Return (x, y) of the center of cell containing provided text 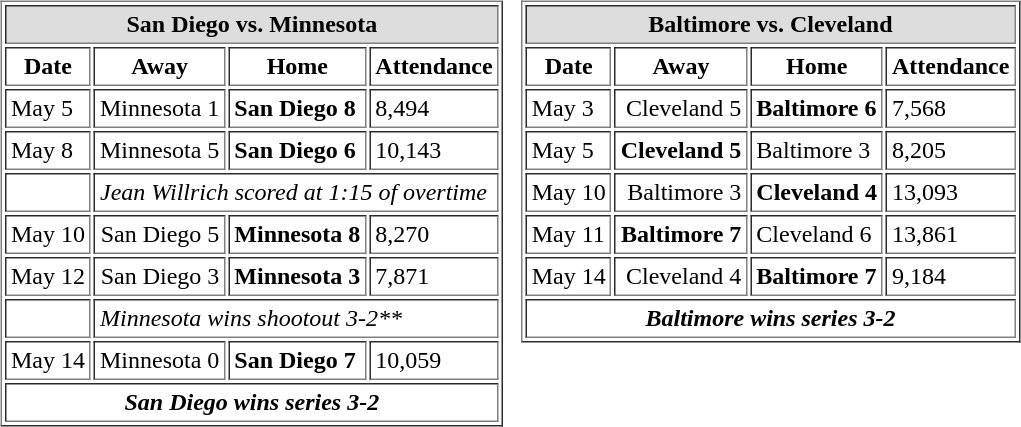
13,093 (950, 192)
San Diego 3 (160, 276)
10,143 (434, 150)
Minnesota 0 (160, 360)
San Diego vs. Minnesota (252, 24)
San Diego 6 (297, 150)
Minnesota 8 (297, 234)
Cleveland 6 (816, 234)
May 8 (48, 150)
San Diego 5 (160, 234)
9,184 (950, 276)
8,205 (950, 150)
Minnesota wins shootout 3-2** (296, 318)
8,270 (434, 234)
Baltimore vs. Cleveland (771, 24)
San Diego wins series 3-2 (252, 402)
May 3 (569, 108)
Baltimore 6 (816, 108)
May 11 (569, 234)
Jean Willrich scored at 1:15 of overtime (296, 192)
May 12 (48, 276)
Minnesota 3 (297, 276)
Minnesota 5 (160, 150)
Baltimore wins series 3-2 (771, 318)
13,861 (950, 234)
7,871 (434, 276)
San Diego 7 (297, 360)
7,568 (950, 108)
8,494 (434, 108)
10,059 (434, 360)
San Diego 8 (297, 108)
Minnesota 1 (160, 108)
